Search for the cell housing the specified text and yield its [x, y] center coordinate. 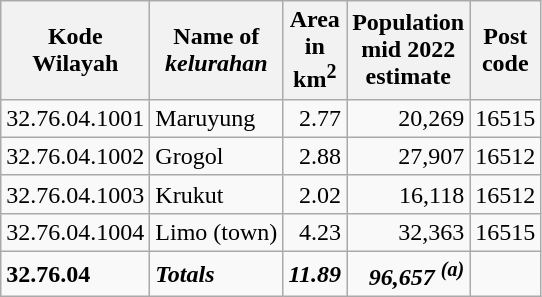
32.76.04.1003 [76, 194]
16,118 [408, 194]
27,907 [408, 156]
Grogol [216, 156]
2.77 [315, 118]
32.76.04 [76, 274]
2.88 [315, 156]
Totals [216, 274]
Postcode [506, 50]
Kode Wilayah [76, 50]
20,269 [408, 118]
Name of kelurahan [216, 50]
32.76.04.1004 [76, 232]
Maruyung [216, 118]
11.89 [315, 274]
32.76.04.1002 [76, 156]
Krukut [216, 194]
Populationmid 2022estimate [408, 50]
Limo (town) [216, 232]
4.23 [315, 232]
2.02 [315, 194]
Area in km2 [315, 50]
32,363 [408, 232]
96,657 (a) [408, 274]
32.76.04.1001 [76, 118]
